For the text-containing cell, return its midpoint in (x, y) coordinate format. 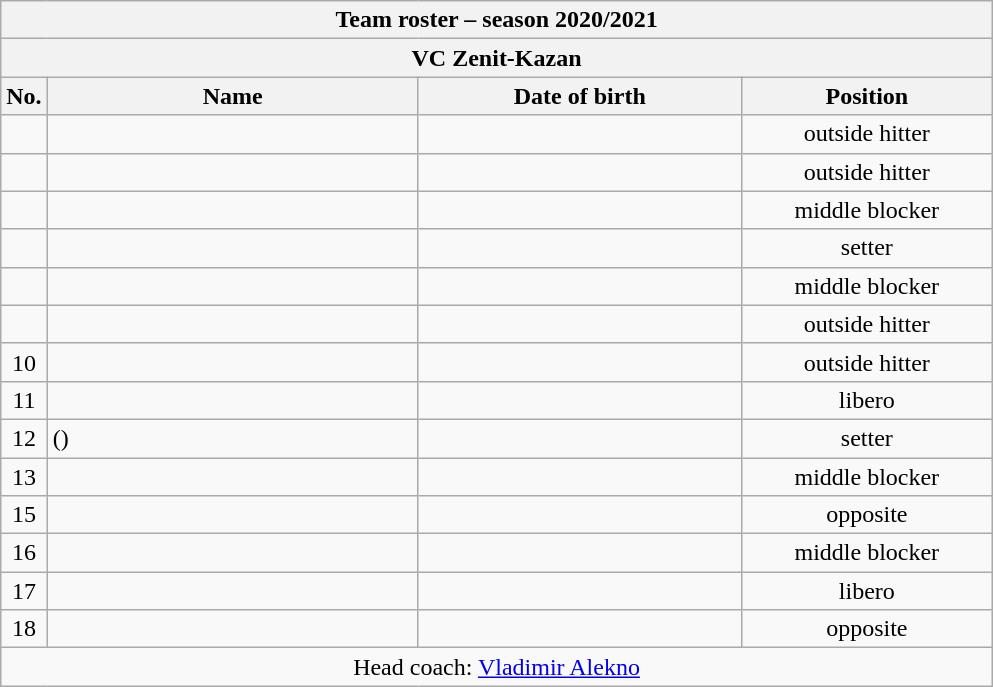
13 (24, 477)
Head coach: Vladimir Alekno (497, 667)
Team roster – season 2020/2021 (497, 20)
17 (24, 591)
15 (24, 515)
11 (24, 400)
Name (232, 96)
() (232, 438)
VC Zenit-Kazan (497, 58)
10 (24, 362)
Position (866, 96)
16 (24, 553)
Date of birth (580, 96)
No. (24, 96)
18 (24, 629)
12 (24, 438)
